Pinpoint the cell where the given text exists, returning its [X, Y] midpoint coordinate. 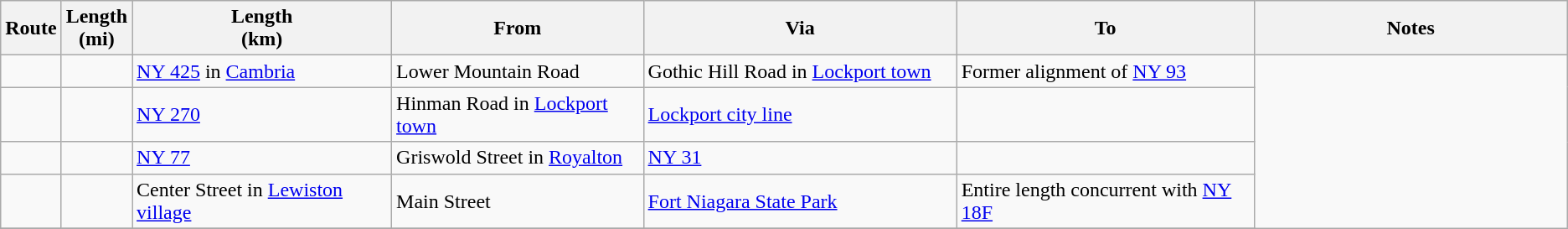
Length(km) [262, 29]
Former alignment of NY 93 [1106, 71]
To [1106, 29]
NY 31 [800, 158]
Center Street in Lewiston village [262, 201]
Griswold Street in Royalton [518, 158]
From [518, 29]
Fort Niagara State Park [800, 201]
Gothic Hill Road in Lockport town [800, 71]
NY 425 in Cambria [262, 71]
Length(mi) [96, 29]
NY 270 [262, 114]
Main Street [518, 201]
NY 77 [262, 158]
Via [800, 29]
Hinman Road in Lockport town [518, 114]
Lower Mountain Road [518, 71]
Entire length concurrent with NY 18F [1106, 201]
Lockport city line [800, 114]
Notes [1411, 29]
Route [31, 29]
